For the text-containing cell, return its midpoint in [X, Y] coordinate format. 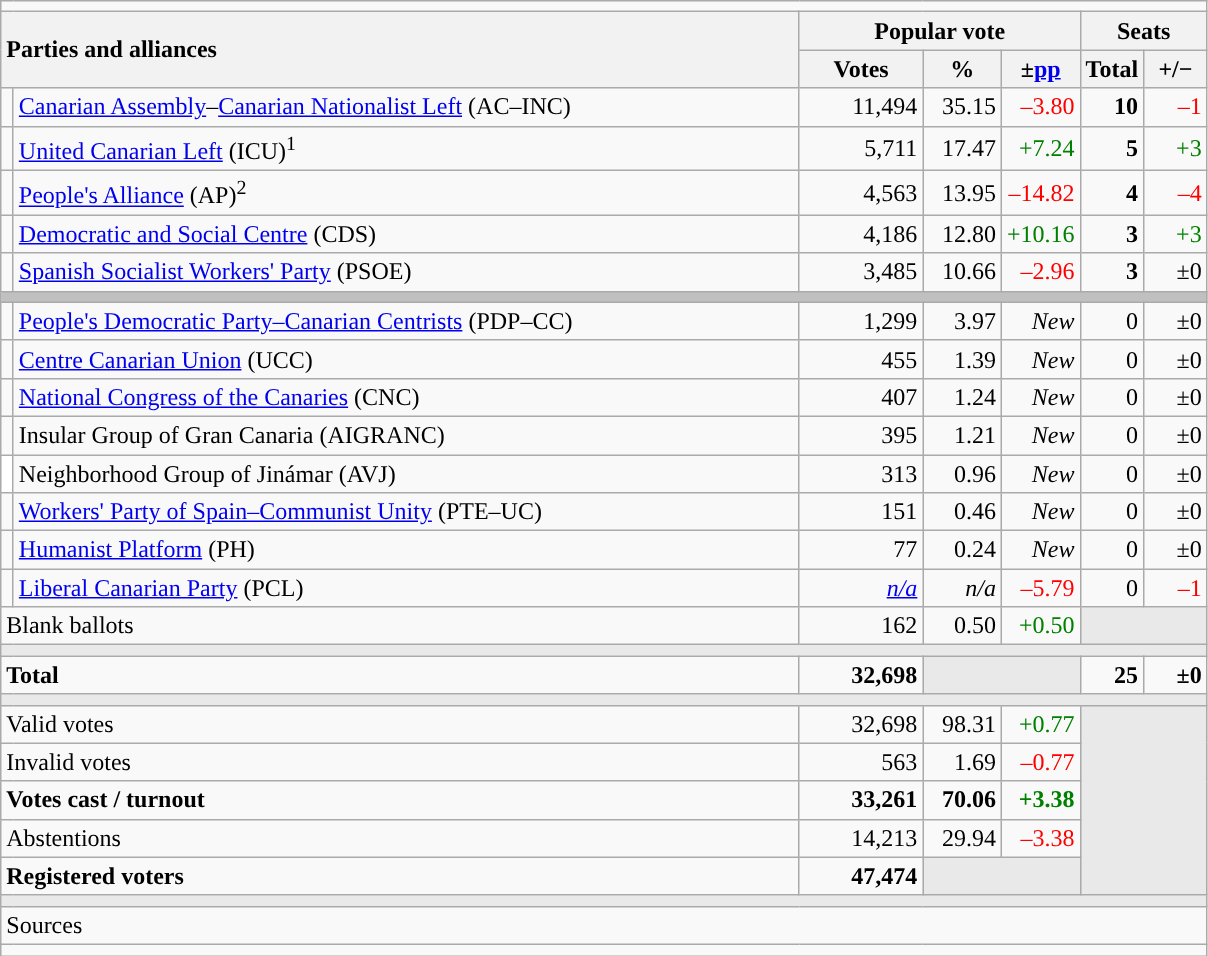
5,711 [861, 148]
Invalid votes [400, 762]
+3.38 [1040, 800]
Registered voters [400, 876]
29.94 [962, 838]
United Canarian Left (ICU)1 [406, 148]
Liberal Canarian Party (PCL) [406, 588]
+7.24 [1040, 148]
395 [861, 435]
4,563 [861, 194]
Blank ballots [400, 626]
–5.79 [1040, 588]
Parties and alliances [400, 50]
47,474 [861, 876]
Insular Group of Gran Canaria (AIGRANC) [406, 435]
17.47 [962, 148]
Votes cast / turnout [400, 800]
–2.96 [1040, 272]
0.24 [962, 550]
11,494 [861, 107]
–3.80 [1040, 107]
151 [861, 512]
Centre Canarian Union (UCC) [406, 359]
+0.77 [1040, 724]
162 [861, 626]
Humanist Platform (PH) [406, 550]
14,213 [861, 838]
98.31 [962, 724]
National Congress of the Canaries (CNC) [406, 397]
70.06 [962, 800]
563 [861, 762]
4,186 [861, 234]
Neighborhood Group of Jinámar (AVJ) [406, 474]
–4 [1176, 194]
–0.77 [1040, 762]
+/− [1176, 69]
% [962, 69]
Votes [861, 69]
1,299 [861, 321]
0.50 [962, 626]
Workers' Party of Spain–Communist Unity (PTE–UC) [406, 512]
People's Alliance (AP)2 [406, 194]
Sources [604, 925]
+0.50 [1040, 626]
10 [1112, 107]
Democratic and Social Centre (CDS) [406, 234]
0.96 [962, 474]
12.80 [962, 234]
35.15 [962, 107]
Seats [1144, 31]
77 [861, 550]
0.46 [962, 512]
Valid votes [400, 724]
People's Democratic Party–Canarian Centrists (PDP–CC) [406, 321]
13.95 [962, 194]
–3.38 [1040, 838]
Popular vote [940, 31]
±pp [1040, 69]
5 [1112, 148]
Spanish Socialist Workers' Party (PSOE) [406, 272]
455 [861, 359]
33,261 [861, 800]
Canarian Assembly–Canarian Nationalist Left (AC–INC) [406, 107]
3.97 [962, 321]
407 [861, 397]
4 [1112, 194]
1.24 [962, 397]
1.69 [962, 762]
1.39 [962, 359]
313 [861, 474]
Abstentions [400, 838]
3,485 [861, 272]
10.66 [962, 272]
–14.82 [1040, 194]
+10.16 [1040, 234]
25 [1112, 675]
1.21 [962, 435]
